Output the (x, y) coordinate of the center of the cell containing the given text.  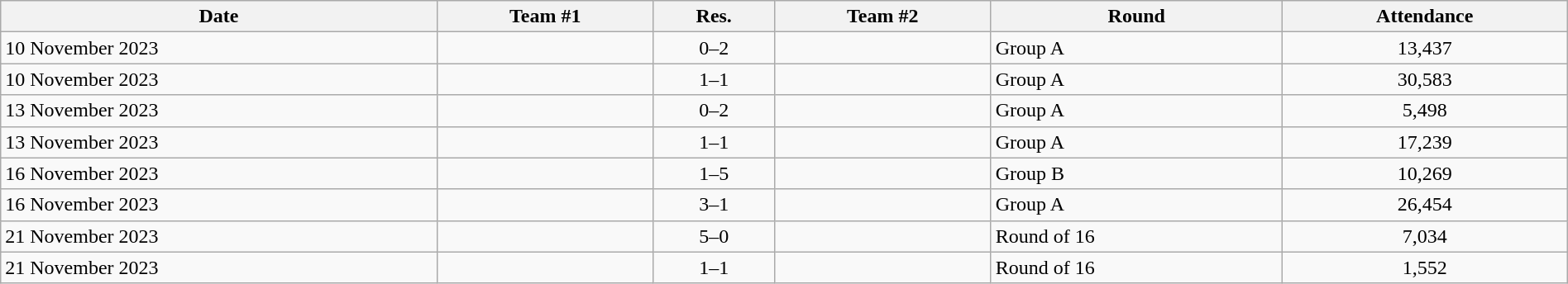
3–1 (714, 205)
1,552 (1424, 267)
Team #2 (882, 17)
Group B (1136, 173)
Team #1 (545, 17)
30,583 (1424, 79)
26,454 (1424, 205)
5–0 (714, 236)
13,437 (1424, 48)
Res. (714, 17)
1–5 (714, 173)
Round (1136, 17)
10,269 (1424, 173)
5,498 (1424, 111)
Date (218, 17)
17,239 (1424, 142)
Attendance (1424, 17)
7,034 (1424, 236)
